Return the [x, y] coordinate for the center point of the cell that contains the specified text.  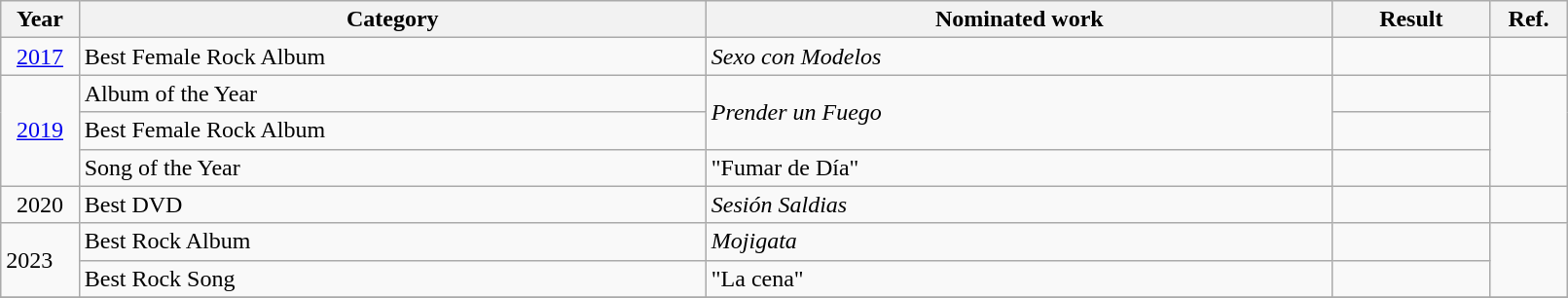
Best DVD [392, 205]
"La cena" [1019, 279]
Year [40, 19]
Result [1411, 19]
"Fumar de Día" [1019, 168]
Ref. [1528, 19]
Prender un Fuego [1019, 112]
Nominated work [1019, 19]
Song of the Year [392, 168]
2017 [40, 56]
Album of the Year [392, 93]
Sexo con Modelos [1019, 56]
2020 [40, 205]
Best Rock Album [392, 242]
Best Rock Song [392, 279]
Category [392, 19]
2019 [40, 130]
Mojigata [1019, 242]
2023 [40, 260]
Sesión Saldias [1019, 205]
